Determine the [X, Y] coordinate at the center of the cell enclosing the given text.  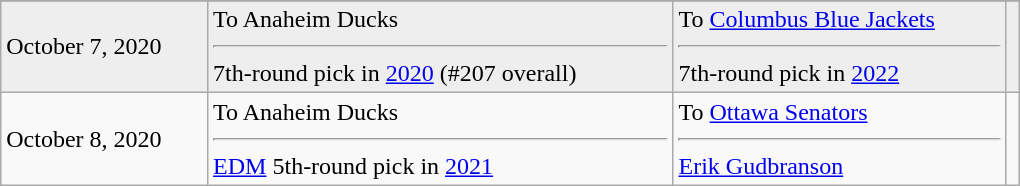
October 8, 2020 [104, 139]
To Anaheim Ducks7th-round pick in 2020 (#207 overall) [440, 47]
To Ottawa SenatorsErik Gudbranson [839, 139]
To Anaheim DucksEDM 5th-round pick in 2021 [440, 139]
To Columbus Blue Jackets 7th-round pick in 2022 [839, 47]
October 7, 2020 [104, 47]
